Detect which cell encompasses the target text, then output its (X, Y) center coordinate. 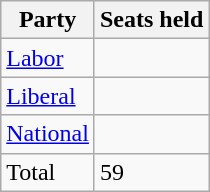
59 (151, 172)
Seats held (151, 20)
Total (48, 172)
National (48, 134)
Liberal (48, 96)
Labor (48, 58)
Party (48, 20)
